Extract the [X, Y] coordinate from the center of the cell holding the provided text.  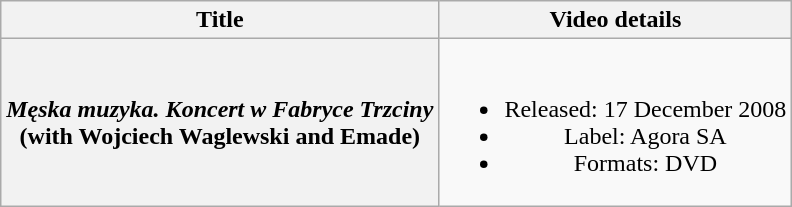
Męska muzyka. Koncert w Fabryce Trzciny(with Wojciech Waglewski and Emade) [220, 122]
Video details [616, 20]
Released: 17 December 2008Label: Agora SAFormats: DVD [616, 122]
Title [220, 20]
